Output the [X, Y] coordinate of the center of the cell containing the given text.  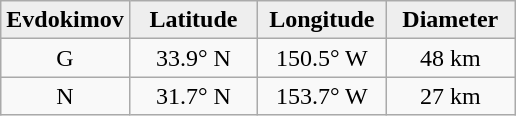
Diameter [450, 20]
31.7° N [193, 96]
27 km [450, 96]
48 km [450, 58]
Latitude [193, 20]
G [65, 58]
150.5° W [322, 58]
Evdokimov [65, 20]
N [65, 96]
33.9° N [193, 58]
Longitude [322, 20]
153.7° W [322, 96]
